Return the [X, Y] coordinate for the center point of the cell that contains the specified text.  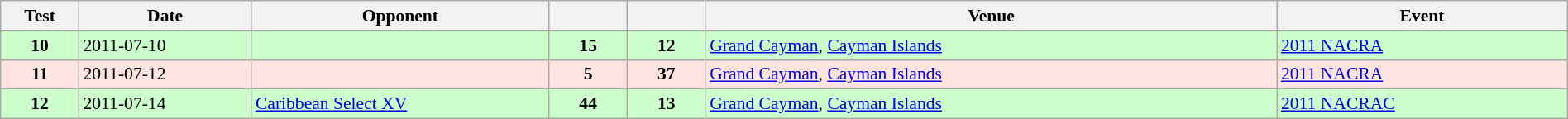
Opponent [400, 16]
2011-07-12 [165, 74]
11 [40, 74]
2011 NACRAC [1422, 104]
44 [589, 104]
5 [589, 74]
10 [40, 45]
15 [589, 45]
2011-07-10 [165, 45]
37 [667, 74]
Date [165, 16]
13 [667, 104]
2011-07-14 [165, 104]
Event [1422, 16]
Test [40, 16]
Caribbean Select XV [400, 104]
Venue [991, 16]
